Identify which cell holds the provided text, then report its [x, y] central coordinate. 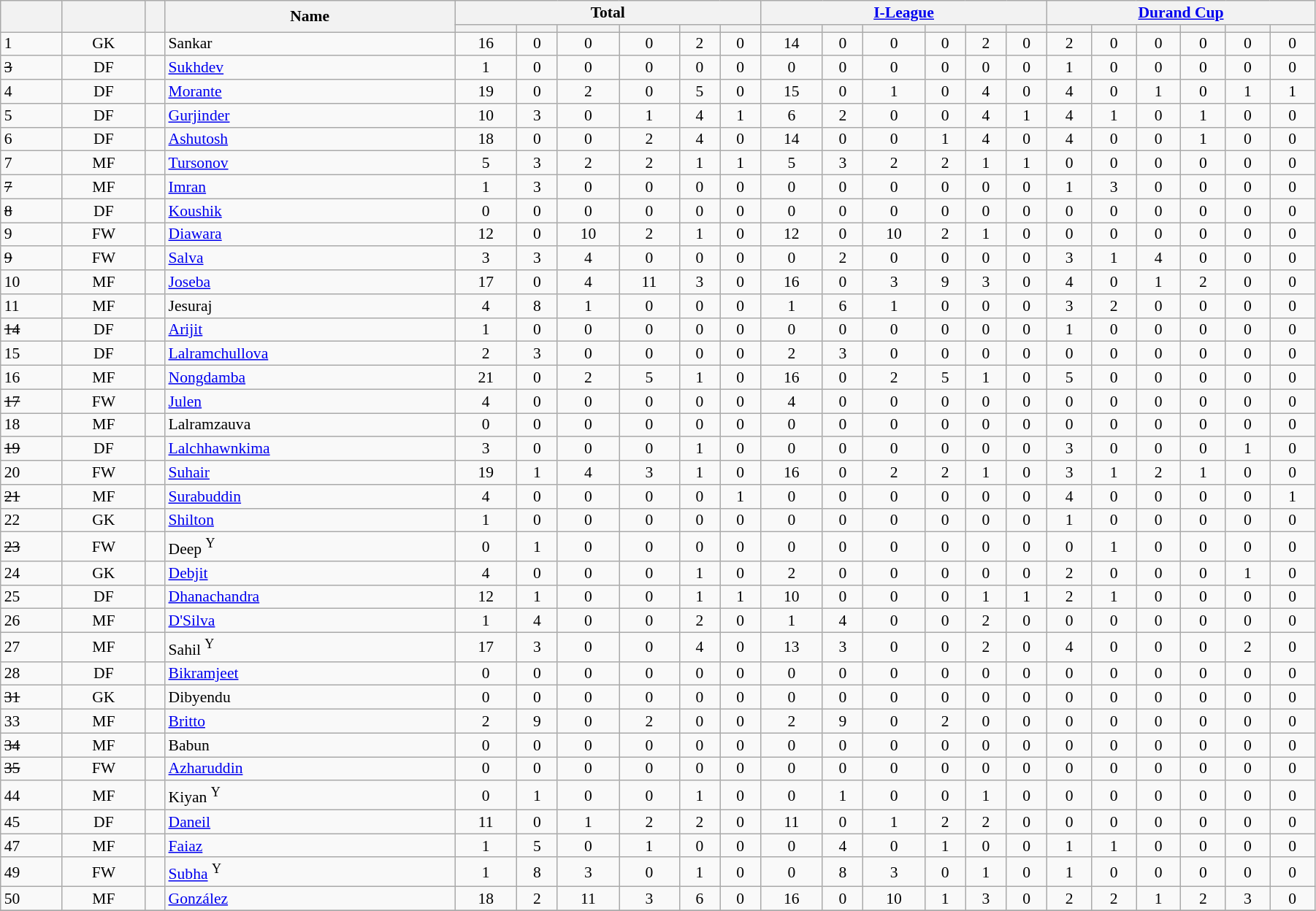
Name [310, 16]
Ashutosh [310, 139]
Gurjinder [310, 115]
26 [31, 620]
Kiyan Y [310, 796]
Lalchhawnkima [310, 450]
Tursonov [310, 164]
Daneil [310, 822]
Joseba [310, 282]
Total [608, 13]
D'Silva [310, 620]
45 [31, 822]
47 [31, 845]
Suhair [310, 473]
Surabuddin [310, 496]
Imran [310, 187]
Lalramzauva [310, 425]
Dhanachandra [310, 597]
34 [31, 745]
33 [31, 721]
44 [31, 796]
Dibyendu [310, 698]
Jesuraj [310, 307]
Sukhdev [310, 69]
49 [31, 872]
Britto [310, 721]
50 [31, 899]
Subha Y [310, 872]
Arijit [310, 330]
González [310, 899]
Lalramchullova [310, 353]
Faiaz [310, 845]
Azharuddin [310, 769]
22 [31, 520]
35 [31, 769]
Koushik [310, 210]
Diawara [310, 235]
Deep Y [310, 547]
Shilton [310, 520]
Salva [310, 258]
28 [31, 674]
Durand Cup [1182, 13]
Sahil Y [310, 647]
27 [31, 647]
31 [31, 698]
Babun [310, 745]
Julen [310, 401]
Sankar [310, 44]
Bikramjeet [310, 674]
25 [31, 597]
Nongdamba [310, 378]
Morante [310, 92]
Debjit [310, 574]
13 [792, 647]
24 [31, 574]
23 [31, 547]
20 [31, 473]
I-League [904, 13]
